Find where the given text appears and provide that cell's center as [X, Y] coordinate. 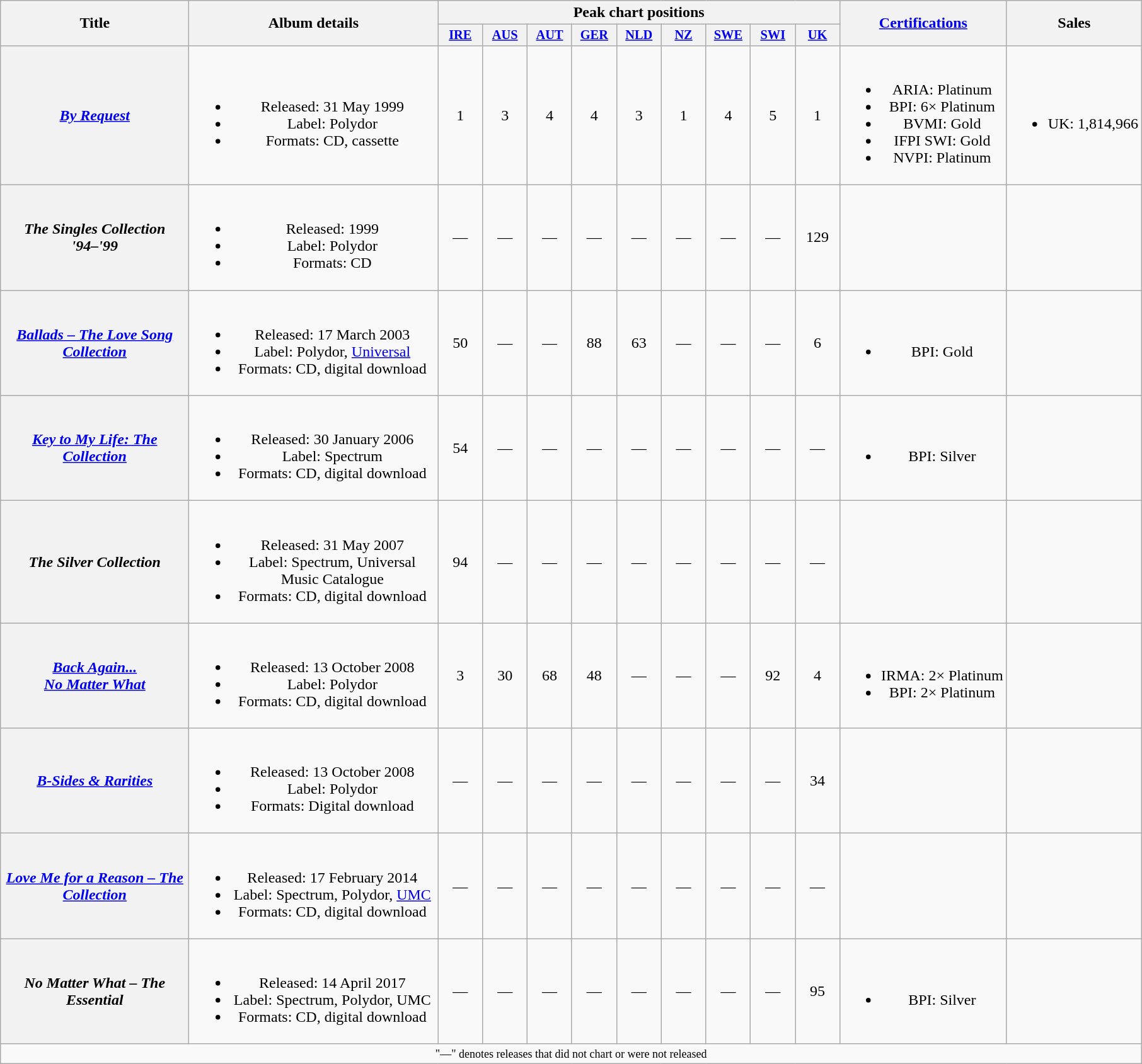
Ballads – The Love Song Collection [95, 343]
AUT [550, 35]
Title [95, 23]
54 [460, 449]
Sales [1074, 23]
Released: 30 January 2006Label: SpectrumFormats: CD, digital download [314, 449]
68 [550, 675]
No Matter What – The Essential [95, 992]
94 [460, 562]
6 [818, 343]
NLD [639, 35]
48 [594, 675]
B-Sides & Rarities [95, 781]
Released: 14 April 2017Label: Spectrum, Polydor, UMCFormats: CD, digital download [314, 992]
UK: 1,814,966 [1074, 115]
Certifications [924, 23]
Released: 1999Label: PolydorFormats: CD [314, 238]
Key to My Life: The Collection [95, 449]
"—" denotes releases that did not chart or were not released [571, 1053]
63 [639, 343]
88 [594, 343]
30 [505, 675]
Released: 13 October 2008Label: PolydorFormats: CD, digital download [314, 675]
Released: 17 March 2003Label: Polydor, UniversalFormats: CD, digital download [314, 343]
92 [773, 675]
AUS [505, 35]
34 [818, 781]
ARIA: PlatinumBPI: 6× PlatinumBVMI: GoldIFPI SWI: GoldNVPI: Platinum [924, 115]
Released: 13 October 2008Label: PolydorFormats: Digital download [314, 781]
NZ [683, 35]
Released: 17 February 2014Label: Spectrum, Polydor, UMCFormats: CD, digital download [314, 886]
SWE [729, 35]
IRE [460, 35]
GER [594, 35]
By Request [95, 115]
Love Me for a Reason – The Collection [95, 886]
50 [460, 343]
SWI [773, 35]
IRMA: 2× PlatinumBPI: 2× Platinum [924, 675]
The Silver Collection [95, 562]
UK [818, 35]
Back Again...No Matter What [95, 675]
5 [773, 115]
129 [818, 238]
Album details [314, 23]
BPI: Gold [924, 343]
The Singles Collection '94–'99 [95, 238]
Released: 31 May 1999Label: PolydorFormats: CD, cassette [314, 115]
Peak chart positions [639, 13]
95 [818, 992]
Released: 31 May 2007Label: Spectrum, Universal Music CatalogueFormats: CD, digital download [314, 562]
